Locate the cell with the specified text and output its (x, y) center coordinate. 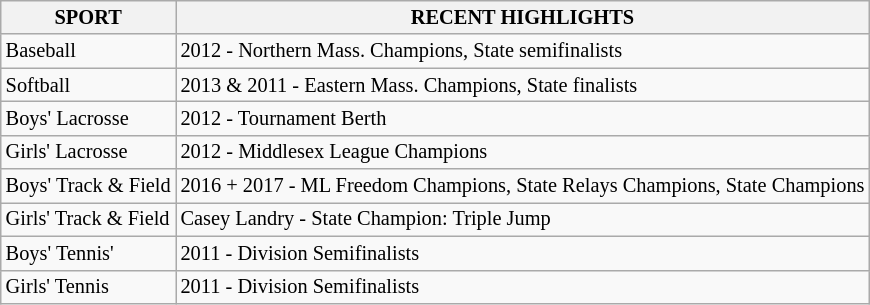
2012 - Northern Mass. Champions, State semifinalists (523, 51)
Softball (88, 85)
2013 & 2011 - Eastern Mass. Champions, State finalists (523, 85)
Boys' Track & Field (88, 186)
2012 - Middlesex League Champions (523, 152)
Boys' Tennis' (88, 253)
Baseball (88, 51)
RECENT HIGHLIGHTS (523, 17)
SPORT (88, 17)
2016 + 2017 - ML Freedom Champions, State Relays Champions, State Champions (523, 186)
Girls' Track & Field (88, 219)
Casey Landry - State Champion: Triple Jump (523, 219)
Girls' Lacrosse (88, 152)
Girls' Tennis (88, 287)
Boys' Lacrosse (88, 118)
2012 - Tournament Berth (523, 118)
